Output the [X, Y] coordinate of the center of the cell containing the given text.  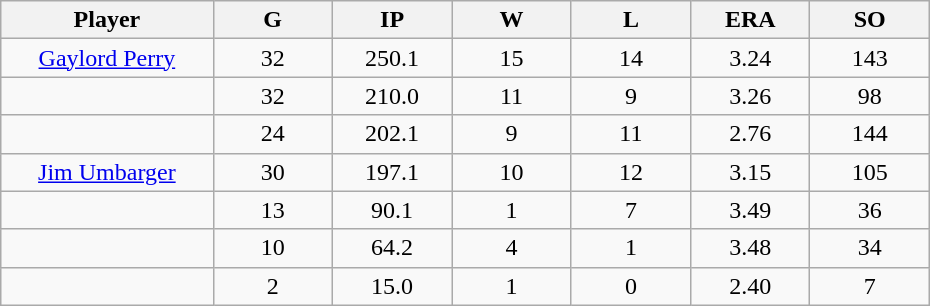
197.1 [392, 172]
34 [870, 248]
3.24 [750, 58]
144 [870, 134]
12 [630, 172]
14 [630, 58]
G [272, 20]
2 [272, 286]
Player [107, 20]
202.1 [392, 134]
13 [272, 210]
0 [630, 286]
90.1 [392, 210]
105 [870, 172]
36 [870, 210]
ERA [750, 20]
3.49 [750, 210]
3.26 [750, 96]
IP [392, 20]
Gaylord Perry [107, 58]
2.40 [750, 286]
15.0 [392, 286]
98 [870, 96]
SO [870, 20]
24 [272, 134]
3.48 [750, 248]
64.2 [392, 248]
30 [272, 172]
Jim Umbarger [107, 172]
L [630, 20]
4 [512, 248]
250.1 [392, 58]
143 [870, 58]
2.76 [750, 134]
3.15 [750, 172]
210.0 [392, 96]
15 [512, 58]
W [512, 20]
